Determine the [x, y] coordinate at the center of the cell enclosing the given text.  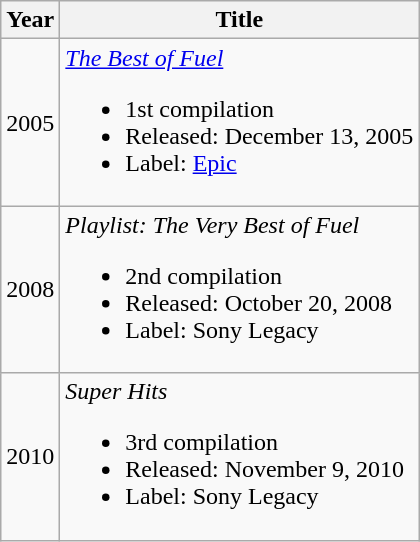
Year [30, 20]
Playlist: The Very Best of Fuel2nd compilationReleased: October 20, 2008Label: Sony Legacy [240, 290]
2005 [30, 122]
The Best of Fuel1st compilationReleased: December 13, 2005Label: Epic [240, 122]
2010 [30, 456]
Title [240, 20]
Super Hits3rd compilationReleased: November 9, 2010Label: Sony Legacy [240, 456]
2008 [30, 290]
